Search for the cell housing the specified text and yield its (x, y) center coordinate. 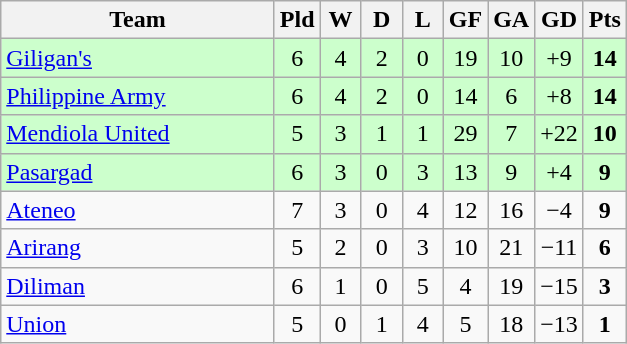
D (382, 20)
GA (512, 20)
−11 (560, 248)
Team (138, 20)
−15 (560, 286)
29 (465, 134)
L (422, 20)
Pts (604, 20)
W (340, 20)
Mendiola United (138, 134)
21 (512, 248)
Arirang (138, 248)
Ateneo (138, 210)
Diliman (138, 286)
−13 (560, 324)
Pld (297, 20)
−4 (560, 210)
GF (465, 20)
+4 (560, 172)
+22 (560, 134)
GD (560, 20)
16 (512, 210)
Union (138, 324)
18 (512, 324)
13 (465, 172)
+8 (560, 96)
Pasargad (138, 172)
Philippine Army (138, 96)
+9 (560, 58)
Giligan's (138, 58)
12 (465, 210)
